Determine the [x, y] coordinate at the center of the cell enclosing the given text.  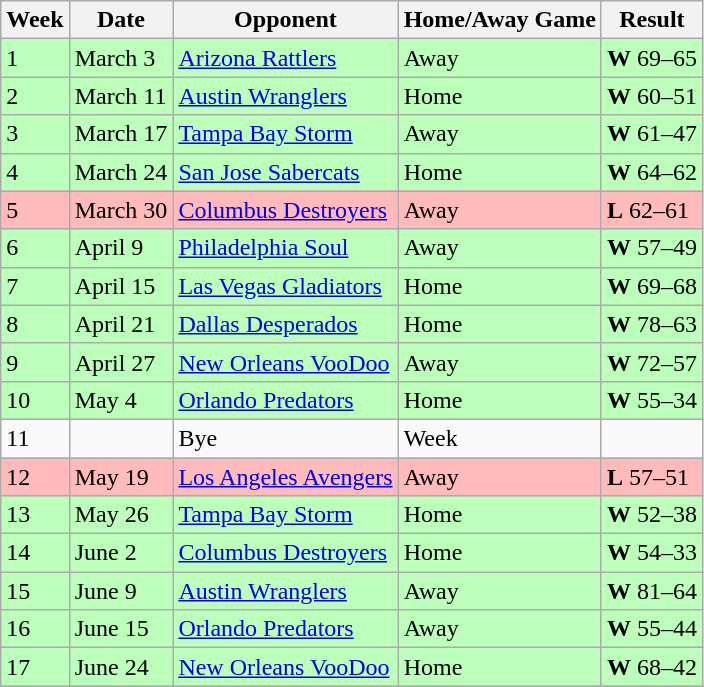
W 61–47 [652, 134]
W 78–63 [652, 324]
Arizona Rattlers [286, 58]
W 55–34 [652, 400]
W 81–64 [652, 591]
W 57–49 [652, 248]
W 55–44 [652, 629]
16 [35, 629]
L 62–61 [652, 210]
11 [35, 438]
April 9 [121, 248]
March 30 [121, 210]
June 2 [121, 553]
14 [35, 553]
March 11 [121, 96]
12 [35, 477]
Los Angeles Avengers [286, 477]
17 [35, 667]
W 69–65 [652, 58]
W 54–33 [652, 553]
Dallas Desperados [286, 324]
Bye [286, 438]
San Jose Sabercats [286, 172]
4 [35, 172]
W 72–57 [652, 362]
W 60–51 [652, 96]
1 [35, 58]
June 24 [121, 667]
March 17 [121, 134]
March 3 [121, 58]
13 [35, 515]
Philadelphia Soul [286, 248]
Date [121, 20]
Home/Away Game [500, 20]
April 27 [121, 362]
5 [35, 210]
June 15 [121, 629]
W 64–62 [652, 172]
W 68–42 [652, 667]
May 19 [121, 477]
April 15 [121, 286]
Las Vegas Gladiators [286, 286]
3 [35, 134]
March 24 [121, 172]
April 21 [121, 324]
6 [35, 248]
2 [35, 96]
9 [35, 362]
L 57–51 [652, 477]
W 52–38 [652, 515]
15 [35, 591]
June 9 [121, 591]
Result [652, 20]
8 [35, 324]
7 [35, 286]
10 [35, 400]
May 26 [121, 515]
Opponent [286, 20]
May 4 [121, 400]
W 69–68 [652, 286]
